Extract the [X, Y] coordinate from the center of the cell holding the provided text.  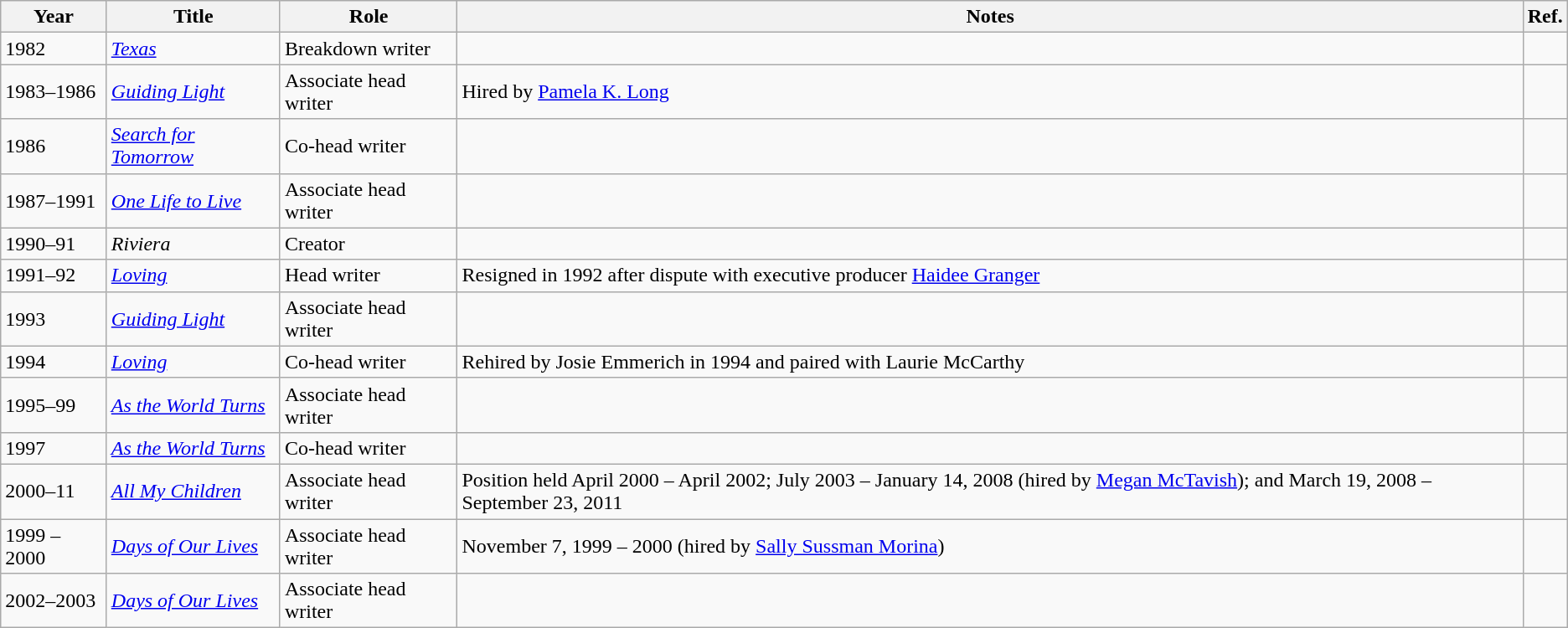
Riviera [193, 244]
Texas [193, 49]
Rehired by Josie Emmerich in 1994 and paired with Laurie McCarthy [990, 362]
Position held April 2000 – April 2002; July 2003 – January 14, 2008 (hired by Megan McTavish); and March 19, 2008 – September 23, 2011 [990, 491]
Search for Tomorrow [193, 146]
Title [193, 17]
Role [369, 17]
1991–92 [54, 275]
2002–2003 [54, 601]
Resigned in 1992 after dispute with executive producer Haidee Granger [990, 275]
1999 – 2000 [54, 546]
All My Children [193, 491]
Creator [369, 244]
1990–91 [54, 244]
Notes [990, 17]
1994 [54, 362]
1986 [54, 146]
Breakdown writer [369, 49]
One Life to Live [193, 201]
1997 [54, 448]
1995–99 [54, 405]
Head writer [369, 275]
Ref. [1545, 17]
November 7, 1999 – 2000 (hired by Sally Sussman Morina) [990, 546]
1983–1986 [54, 92]
Hired by Pamela K. Long [990, 92]
Year [54, 17]
1993 [54, 318]
1987–1991 [54, 201]
1982 [54, 49]
2000–11 [54, 491]
